Output the (X, Y) coordinate of the center of the cell containing the given text.  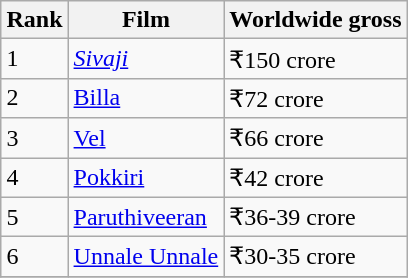
Billa (146, 98)
Film (146, 20)
₹150 crore (316, 59)
₹42 crore (316, 178)
6 (34, 257)
₹66 crore (316, 138)
3 (34, 138)
Worldwide gross (316, 20)
2 (34, 98)
5 (34, 217)
₹36-39 crore (316, 217)
Rank (34, 20)
Unnale Unnale (146, 257)
Sivaji (146, 59)
₹72 crore (316, 98)
₹30-35 crore (316, 257)
Paruthiveeran (146, 217)
4 (34, 178)
Vel (146, 138)
1 (34, 59)
Pokkiri (146, 178)
